Identify which cell holds the provided text, then report its (X, Y) central coordinate. 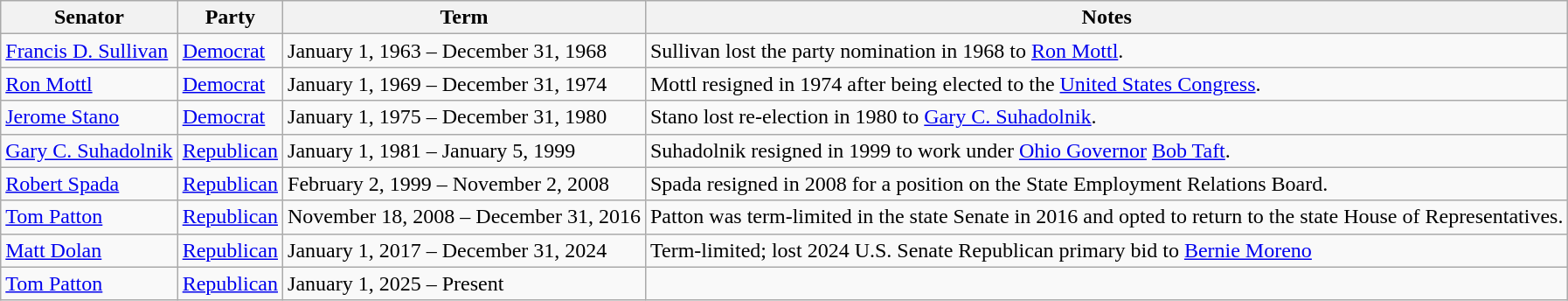
January 1, 2017 – December 31, 2024 (465, 250)
January 1, 1969 – December 31, 1974 (465, 84)
January 1, 1975 – December 31, 1980 (465, 117)
Patton was term-limited in the state Senate in 2016 and opted to return to the state House of Representatives. (1107, 217)
Sullivan lost the party nomination in 1968 to Ron Mottl. (1107, 51)
Suhadolnik resigned in 1999 to work under Ohio Governor Bob Taft. (1107, 150)
Mottl resigned in 1974 after being elected to the United States Congress. (1107, 84)
Senator (89, 17)
Stano lost re-election in 1980 to Gary C. Suhadolnik. (1107, 117)
Jerome Stano (89, 117)
Spada resigned in 2008 for a position on the State Employment Relations Board. (1107, 184)
February 2, 1999 – November 2, 2008 (465, 184)
Ron Mottl (89, 84)
January 1, 1963 – December 31, 1968 (465, 51)
Matt Dolan (89, 250)
Robert Spada (89, 184)
Francis D. Sullivan (89, 51)
Gary C. Suhadolnik (89, 150)
Party (230, 17)
Notes (1107, 17)
November 18, 2008 – December 31, 2016 (465, 217)
Term-limited; lost 2024 U.S. Senate Republican primary bid to Bernie Moreno (1107, 250)
January 1, 2025 – Present (465, 283)
January 1, 1981 – January 5, 1999 (465, 150)
Term (465, 17)
